Search for the cell housing the specified text and yield its (X, Y) center coordinate. 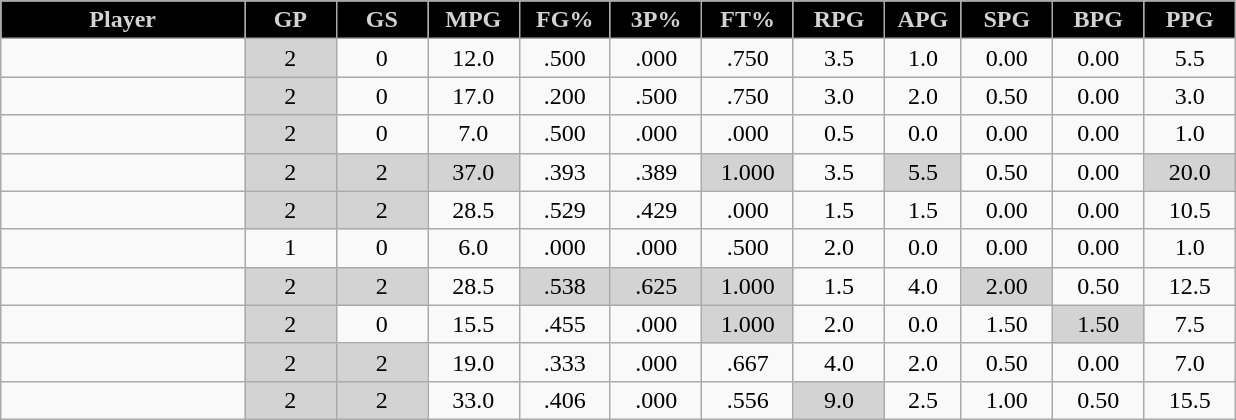
BPG (1098, 20)
.538 (564, 286)
12.0 (474, 58)
7.5 (1190, 324)
.393 (564, 172)
.200 (564, 96)
MPG (474, 20)
APG (923, 20)
PPG (1190, 20)
1.00 (1006, 400)
2.00 (1006, 286)
FT% (748, 20)
6.0 (474, 248)
GS (382, 20)
RPG (838, 20)
37.0 (474, 172)
1 (290, 248)
.389 (656, 172)
20.0 (1190, 172)
3P% (656, 20)
2.5 (923, 400)
0.5 (838, 134)
.625 (656, 286)
33.0 (474, 400)
Player (123, 20)
.556 (748, 400)
17.0 (474, 96)
.529 (564, 210)
10.5 (1190, 210)
.667 (748, 362)
.455 (564, 324)
FG% (564, 20)
SPG (1006, 20)
.333 (564, 362)
.429 (656, 210)
19.0 (474, 362)
12.5 (1190, 286)
.406 (564, 400)
9.0 (838, 400)
GP (290, 20)
